Output the (x, y) coordinate of the center of the cell containing the given text.  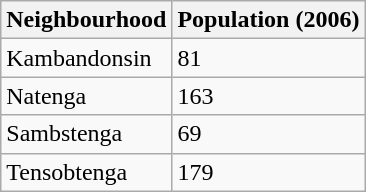
Natenga (86, 96)
81 (268, 58)
Sambstenga (86, 134)
Tensobtenga (86, 172)
Kambandonsin (86, 58)
69 (268, 134)
Neighbourhood (86, 20)
Population (2006) (268, 20)
163 (268, 96)
179 (268, 172)
